Pinpoint the cell where the given text exists, returning its [x, y] midpoint coordinate. 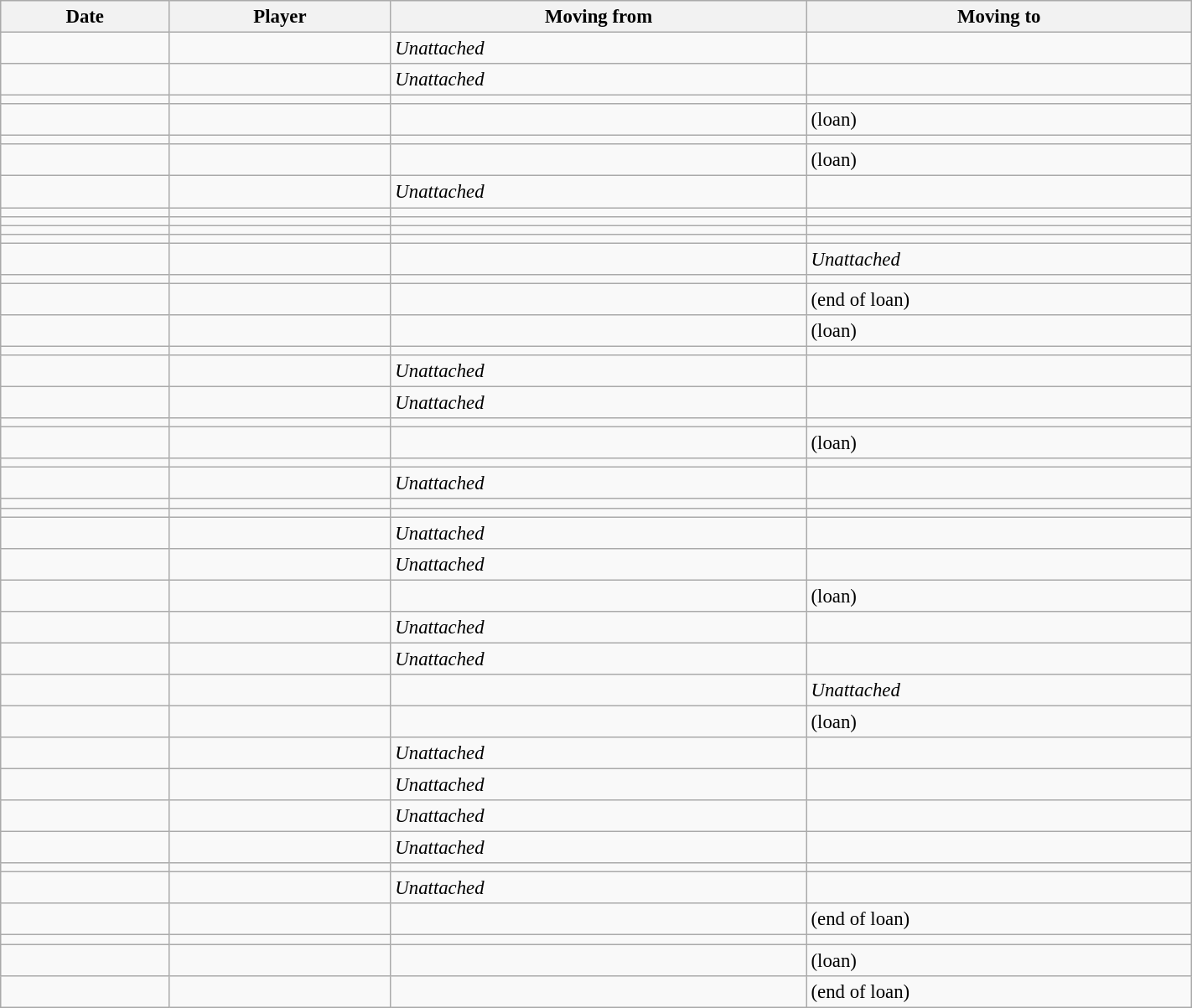
Moving from [599, 17]
Date [86, 17]
Player [280, 17]
Moving to [999, 17]
